Output the [X, Y] coordinate of the center of the cell containing the given text.  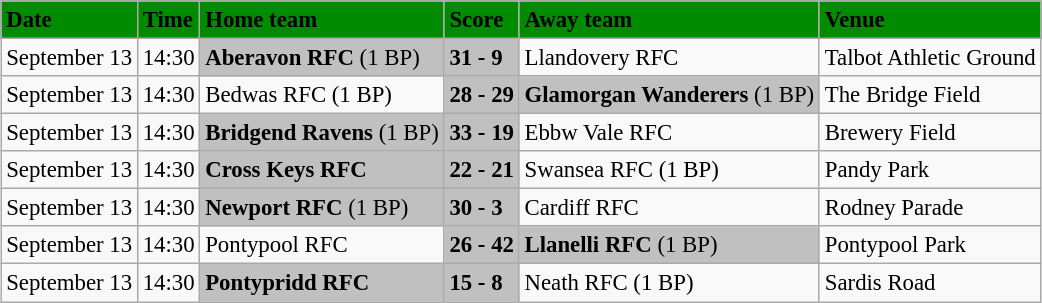
33 - 19 [482, 133]
Llandovery RFC [669, 57]
Aberavon RFC (1 BP) [322, 57]
Date [69, 20]
Rodney Parade [930, 208]
Cardiff RFC [669, 208]
31 - 9 [482, 57]
28 - 29 [482, 95]
Swansea RFC (1 BP) [669, 170]
The Bridge Field [930, 95]
Brewery Field [930, 133]
Bedwas RFC (1 BP) [322, 95]
Llanelli RFC (1 BP) [669, 245]
26 - 42 [482, 245]
Ebbw Vale RFC [669, 133]
Pontypool RFC [322, 245]
15 - 8 [482, 283]
Talbot Athletic Ground [930, 57]
Time [168, 20]
Sardis Road [930, 283]
Pandy Park [930, 170]
22 - 21 [482, 170]
Bridgend Ravens (1 BP) [322, 133]
Neath RFC (1 BP) [669, 283]
30 - 3 [482, 208]
Newport RFC (1 BP) [322, 208]
Home team [322, 20]
Pontypridd RFC [322, 283]
Cross Keys RFC [322, 170]
Pontypool Park [930, 245]
Glamorgan Wanderers (1 BP) [669, 95]
Score [482, 20]
Venue [930, 20]
Away team [669, 20]
